Pinpoint the cell where the given text exists, returning its [X, Y] midpoint coordinate. 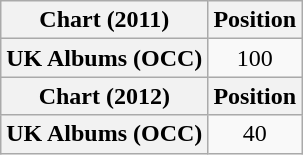
40 [255, 134]
100 [255, 58]
Chart (2012) [104, 96]
Chart (2011) [104, 20]
